Provide the [x, y] coordinate of the cell's center where the given text is located.  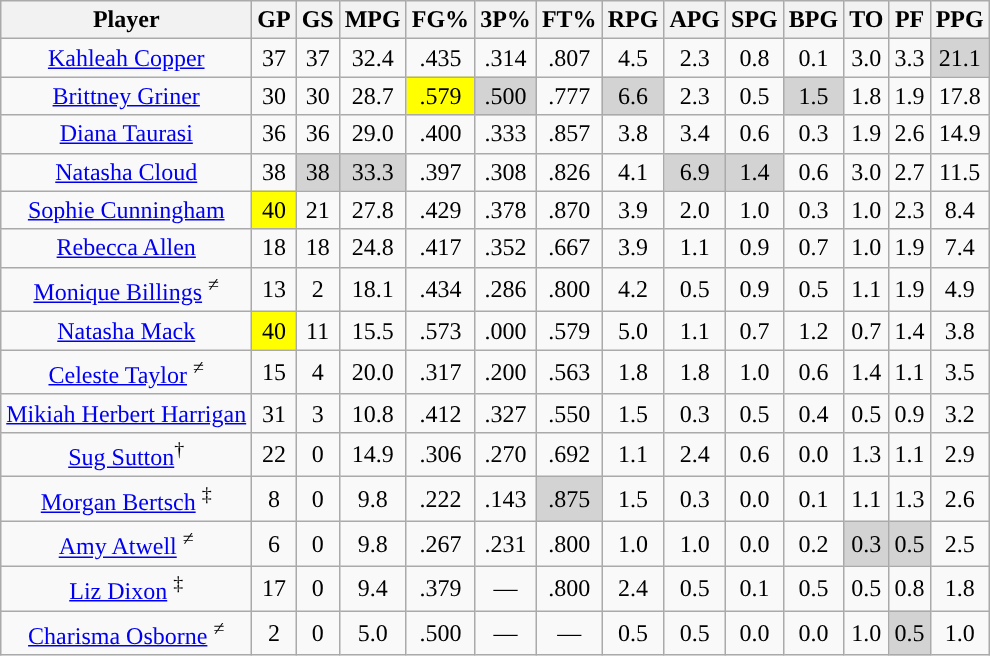
24.8 [372, 248]
32.4 [372, 58]
6.6 [633, 96]
.317 [440, 372]
6.9 [695, 172]
Natasha Mack [126, 331]
13 [274, 290]
Amy Atwell ≠ [126, 544]
FG% [440, 20]
3.4 [695, 134]
Celeste Taylor ≠ [126, 372]
31 [274, 413]
GP [274, 20]
15 [274, 372]
.143 [506, 500]
Sophie Cunningham [126, 210]
.314 [506, 58]
MPG [372, 20]
.231 [506, 544]
Brittney Griner [126, 96]
2.9 [960, 454]
10.8 [372, 413]
17.8 [960, 96]
8 [274, 500]
18.1 [372, 290]
28.7 [372, 96]
.000 [506, 331]
3 [318, 413]
3.2 [960, 413]
.400 [440, 134]
4 [318, 372]
11 [318, 331]
.306 [440, 454]
RPG [633, 20]
4.9 [960, 290]
20.0 [372, 372]
7.4 [960, 248]
17 [274, 588]
29.0 [372, 134]
BPG [813, 20]
GS [318, 20]
.222 [440, 500]
SPG [755, 20]
8.4 [960, 210]
Natasha Cloud [126, 172]
2.5 [960, 544]
33.3 [372, 172]
.870 [569, 210]
Player [126, 20]
4.2 [633, 290]
.826 [569, 172]
Charisma Osborne ≠ [126, 634]
.667 [569, 248]
.200 [506, 372]
.267 [440, 544]
.352 [506, 248]
Kahleah Copper [126, 58]
.429 [440, 210]
Sug Sutton† [126, 454]
Morgan Bertsch ‡ [126, 500]
.777 [569, 96]
Mikiah Herbert Harrigan [126, 413]
.434 [440, 290]
PF [910, 20]
.692 [569, 454]
Liz Dixon ‡ [126, 588]
3.5 [960, 372]
27.8 [372, 210]
FT% [569, 20]
15.5 [372, 331]
2.0 [695, 210]
Diana Taurasi [126, 134]
Monique Billings ≠ [126, 290]
21.1 [960, 58]
2.7 [910, 172]
.412 [440, 413]
.397 [440, 172]
.807 [569, 58]
Rebecca Allen [126, 248]
3.3 [910, 58]
.435 [440, 58]
.563 [569, 372]
.857 [569, 134]
.286 [506, 290]
.417 [440, 248]
4.5 [633, 58]
11.5 [960, 172]
TO [866, 20]
22 [274, 454]
APG [695, 20]
21 [318, 210]
.327 [506, 413]
9.4 [372, 588]
4.1 [633, 172]
.308 [506, 172]
0.2 [813, 544]
.270 [506, 454]
.379 [440, 588]
.550 [569, 413]
6 [274, 544]
.875 [569, 500]
.333 [506, 134]
3P% [506, 20]
.378 [506, 210]
.573 [440, 331]
PPG [960, 20]
0.4 [813, 413]
1.2 [813, 331]
